Output the [X, Y] coordinate of the center of the cell containing the given text.  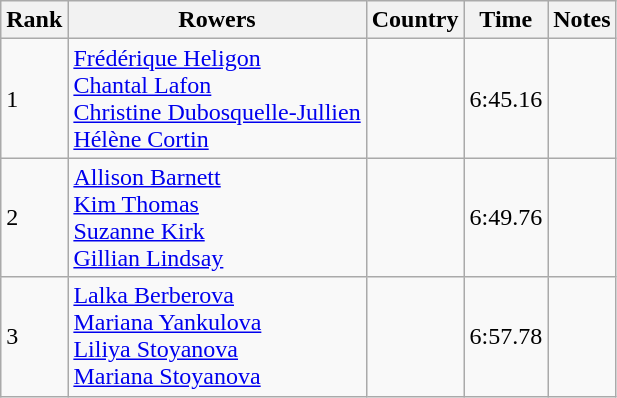
Frédérique HeligonChantal LafonChristine Dubosquelle-JullienHélène Cortin [217, 98]
6:45.16 [506, 98]
Time [506, 20]
2 [34, 218]
Country [415, 20]
6:49.76 [506, 218]
6:57.78 [506, 336]
Rank [34, 20]
3 [34, 336]
1 [34, 98]
Rowers [217, 20]
Allison Barnett Kim Thomas Suzanne Kirk Gillian Lindsay [217, 218]
Lalka Berberova Mariana Yankulova Liliya Stoyanova Mariana Stoyanova [217, 336]
Notes [582, 20]
